Search for the cell housing the specified text and yield its [x, y] center coordinate. 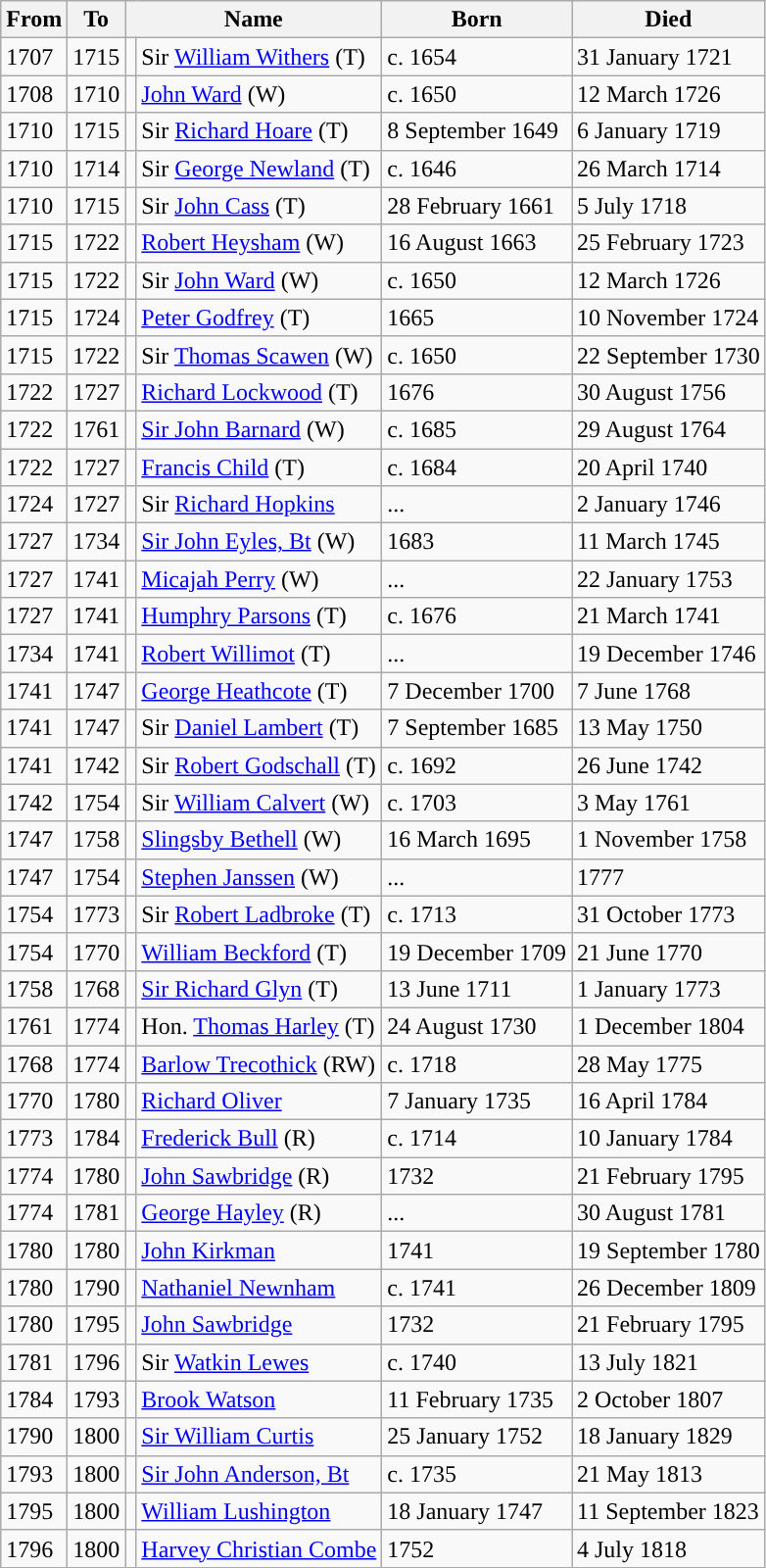
Richard Oliver [259, 1102]
John Sawbridge [259, 1325]
29 August 1764 [669, 429]
1676 [477, 392]
Barlow Trecothick (RW) [259, 1063]
Frederick Bull (R) [259, 1139]
1665 [477, 318]
Sir William Curtis [259, 1437]
George Hayley (R) [259, 1213]
Slingsby Bethell (W) [259, 840]
13 June 1711 [477, 989]
1 November 1758 [669, 840]
16 March 1695 [477, 840]
18 January 1747 [477, 1511]
6 January 1719 [669, 131]
10 January 1784 [669, 1139]
Born [477, 20]
Died [669, 20]
George Heathcote (T) [259, 691]
25 January 1752 [477, 1437]
Harvey Christian Combe [259, 1548]
John Ward (W) [259, 94]
13 July 1821 [669, 1362]
William Lushington [259, 1511]
22 January 1753 [669, 579]
19 September 1780 [669, 1250]
c. 1741 [477, 1288]
1752 [477, 1548]
21 May 1813 [669, 1474]
3 May 1761 [669, 803]
c. 1685 [477, 429]
Sir Daniel Lambert (T) [259, 728]
c. 1646 [477, 169]
18 January 1829 [669, 1437]
Sir Richard Hoare (T) [259, 131]
16 August 1663 [477, 243]
Francis Child (T) [259, 467]
Micajah Perry (W) [259, 579]
28 May 1775 [669, 1063]
Sir Watkin Lewes [259, 1362]
c. 1676 [477, 616]
Sir John Eyles, Bt (W) [259, 542]
31 January 1721 [669, 57]
26 December 1809 [669, 1288]
Sir John Cass (T) [259, 206]
Humphry Parsons (T) [259, 616]
16 April 1784 [669, 1102]
John Kirkman [259, 1250]
c. 1735 [477, 1474]
Nathaniel Newnham [259, 1288]
22 September 1730 [669, 355]
Sir William Calvert (W) [259, 803]
c. 1654 [477, 57]
c. 1692 [477, 765]
31 October 1773 [669, 914]
From [34, 20]
28 February 1661 [477, 206]
5 July 1718 [669, 206]
Sir Richard Hopkins [259, 505]
21 June 1770 [669, 952]
7 September 1685 [477, 728]
c. 1703 [477, 803]
26 March 1714 [669, 169]
Sir Thomas Scawen (W) [259, 355]
24 August 1730 [477, 1026]
1 January 1773 [669, 989]
Sir John Barnard (W) [259, 429]
John Sawbridge (R) [259, 1176]
1 December 1804 [669, 1026]
11 September 1823 [669, 1511]
2 January 1746 [669, 505]
7 January 1735 [477, 1102]
Robert Willimot (T) [259, 654]
Sir Richard Glyn (T) [259, 989]
10 November 1724 [669, 318]
19 December 1746 [669, 654]
19 December 1709 [477, 952]
Hon. Thomas Harley (T) [259, 1026]
c. 1718 [477, 1063]
Brook Watson [259, 1399]
c. 1713 [477, 914]
26 June 1742 [669, 765]
1683 [477, 542]
8 September 1649 [477, 131]
13 May 1750 [669, 728]
2 October 1807 [669, 1399]
1777 [669, 877]
30 August 1756 [669, 392]
21 March 1741 [669, 616]
25 February 1723 [669, 243]
Robert Heysham (W) [259, 243]
Name [254, 20]
Peter Godfrey (T) [259, 318]
c. 1714 [477, 1139]
William Beckford (T) [259, 952]
Stephen Janssen (W) [259, 877]
Sir William Withers (T) [259, 57]
Sir George Newland (T) [259, 169]
c. 1740 [477, 1362]
20 April 1740 [669, 467]
Sir Robert Ladbroke (T) [259, 914]
Richard Lockwood (T) [259, 392]
4 July 1818 [669, 1548]
30 August 1781 [669, 1213]
Sir John Ward (W) [259, 280]
7 June 1768 [669, 691]
11 March 1745 [669, 542]
To [96, 20]
1707 [34, 57]
Sir John Anderson, Bt [259, 1474]
Sir Robert Godschall (T) [259, 765]
c. 1684 [477, 467]
1714 [96, 169]
1708 [34, 94]
7 December 1700 [477, 691]
11 February 1735 [477, 1399]
